Locate the cell with the specified text and output its (X, Y) center coordinate. 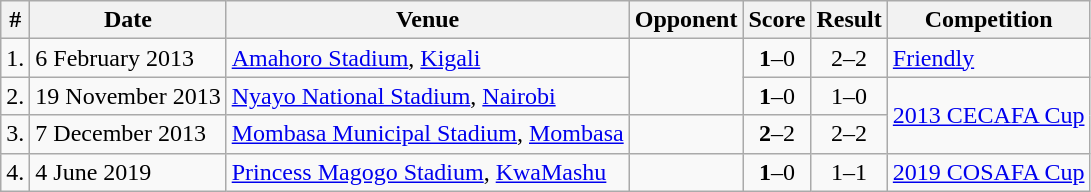
7 December 2013 (128, 134)
2. (16, 96)
Mombasa Municipal Stadium, Mombasa (428, 134)
2019 COSAFA Cup (988, 172)
Amahoro Stadium, Kigali (428, 58)
Score (777, 20)
Competition (988, 20)
Friendly (988, 58)
Date (128, 20)
19 November 2013 (128, 96)
Venue (428, 20)
Princess Magogo Stadium, KwaMashu (428, 172)
1. (16, 58)
4. (16, 172)
1–1 (849, 172)
Result (849, 20)
4 June 2019 (128, 172)
2013 CECAFA Cup (988, 115)
# (16, 20)
3. (16, 134)
Opponent (686, 20)
6 February 2013 (128, 58)
Nyayo National Stadium, Nairobi (428, 96)
